Return the [X, Y] coordinate for the center point of the cell that contains the specified text.  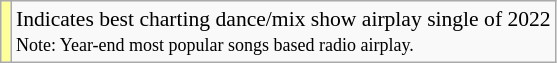
Indicates best charting dance/mix show airplay single of 2022 Note: Year-end most popular songs based radio airplay. [284, 32]
